From the cell containing the given text, extract its center point as (x, y) coordinate. 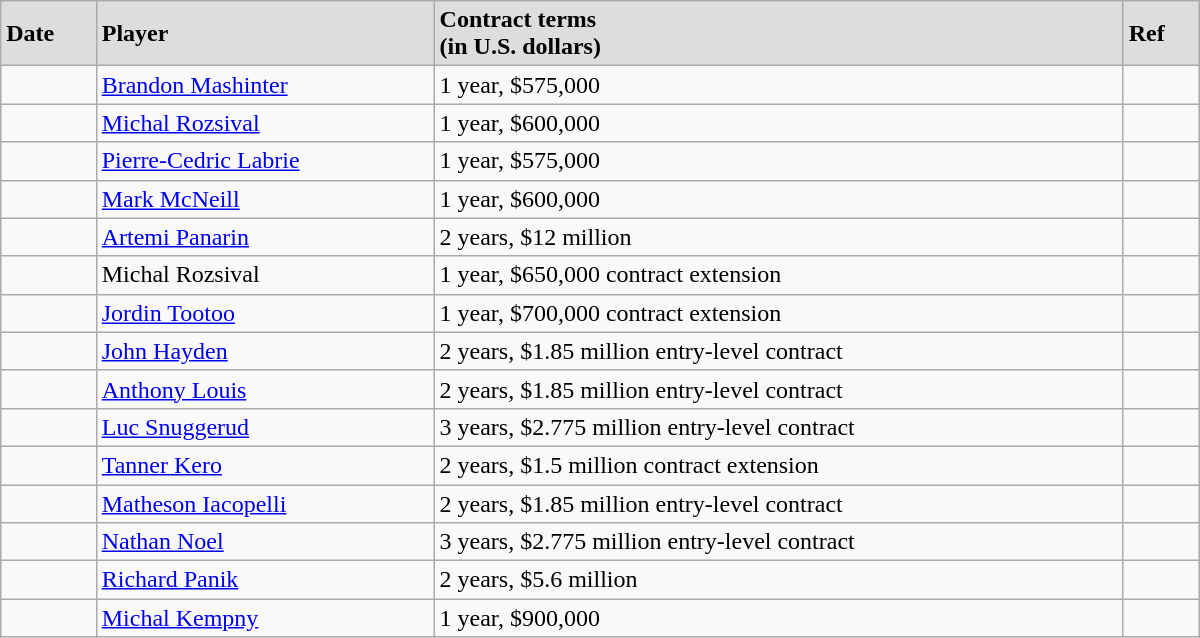
Brandon Mashinter (265, 85)
Tanner Kero (265, 465)
Date (48, 34)
1 year, $700,000 contract extension (778, 313)
Mark McNeill (265, 199)
Richard Panik (265, 580)
Artemi Panarin (265, 237)
2 years, $1.5 million contract extension (778, 465)
Player (265, 34)
Matheson Iacopelli (265, 503)
Luc Snuggerud (265, 427)
Jordin Tootoo (265, 313)
Michal Kempny (265, 618)
2 years, $12 million (778, 237)
Nathan Noel (265, 542)
1 year, $650,000 contract extension (778, 275)
Ref (1161, 34)
John Hayden (265, 351)
Anthony Louis (265, 389)
2 years, $5.6 million (778, 580)
1 year, $900,000 (778, 618)
Pierre-Cedric Labrie (265, 161)
Contract terms(in U.S. dollars) (778, 34)
